Pinpoint the cell where the given text exists, returning its [x, y] midpoint coordinate. 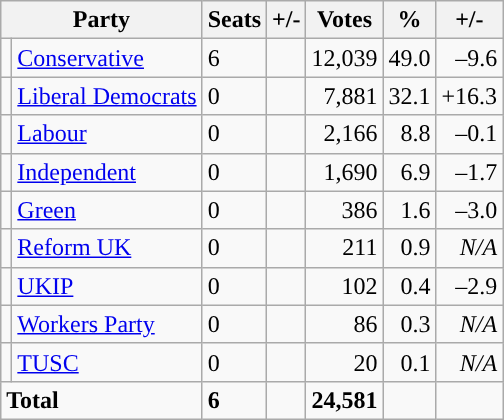
–0.1 [470, 134]
12,039 [344, 58]
Independent [107, 172]
Total [102, 400]
Labour [107, 134]
49.0 [410, 58]
6.9 [410, 172]
386 [344, 210]
2,166 [344, 134]
Liberal Democrats [107, 96]
0.4 [410, 286]
–1.7 [470, 172]
20 [344, 362]
Reform UK [107, 248]
Workers Party [107, 324]
+16.3 [470, 96]
–9.6 [470, 58]
24,581 [344, 400]
211 [344, 248]
Votes [344, 20]
–3.0 [470, 210]
Seats [234, 20]
0.3 [410, 324]
–2.9 [470, 286]
1.6 [410, 210]
Green [107, 210]
8.8 [410, 134]
102 [344, 286]
Conservative [107, 58]
86 [344, 324]
UKIP [107, 286]
TUSC [107, 362]
% [410, 20]
Party [102, 20]
1,690 [344, 172]
0.1 [410, 362]
0.9 [410, 248]
7,881 [344, 96]
32.1 [410, 96]
